For the text-containing cell, return its midpoint in [x, y] coordinate format. 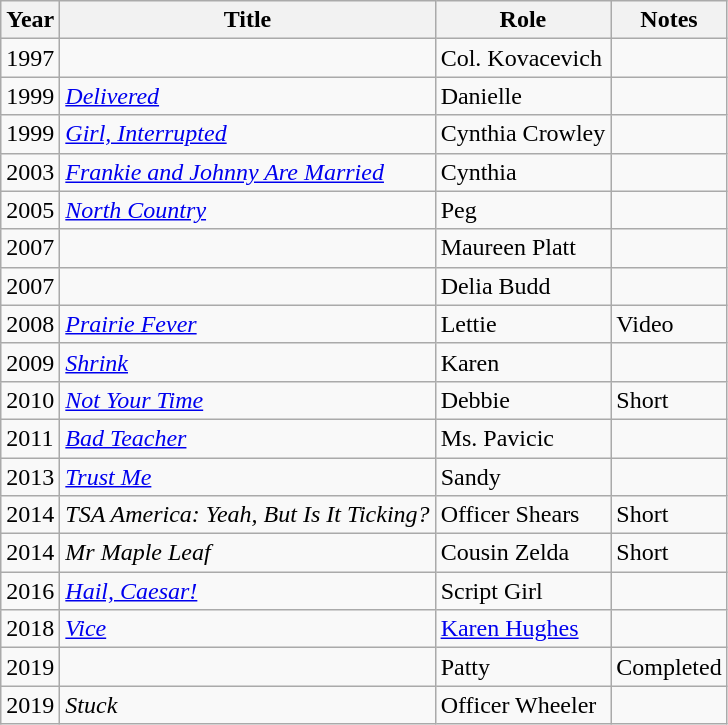
Hail, Caesar! [248, 591]
Bad Teacher [248, 438]
Patty [523, 667]
Col. Kovacevich [523, 58]
Cousin Zelda [523, 553]
Officer Shears [523, 515]
2005 [30, 210]
Frankie and Johnny Are Married [248, 172]
Maureen Platt [523, 248]
2011 [30, 438]
Title [248, 20]
Completed [669, 667]
Girl, Interrupted [248, 134]
Script Girl [523, 591]
Karen [523, 362]
Danielle [523, 96]
2013 [30, 477]
TSA America: Yeah, But Is It Ticking? [248, 515]
Sandy [523, 477]
Shrink [248, 362]
2009 [30, 362]
Mr Maple Leaf [248, 553]
Delia Budd [523, 286]
Cynthia [523, 172]
Vice [248, 629]
2010 [30, 400]
Debbie [523, 400]
Cynthia Crowley [523, 134]
Lettie [523, 324]
2016 [30, 591]
2018 [30, 629]
Role [523, 20]
North Country [248, 210]
Officer Wheeler [523, 705]
Stuck [248, 705]
Video [669, 324]
2008 [30, 324]
1997 [30, 58]
Prairie Fever [248, 324]
Delivered [248, 96]
Peg [523, 210]
2003 [30, 172]
Karen Hughes [523, 629]
Year [30, 20]
Not Your Time [248, 400]
Trust Me [248, 477]
Ms. Pavicic [523, 438]
Notes [669, 20]
